Extract the (X, Y) coordinate from the center of the cell holding the provided text.  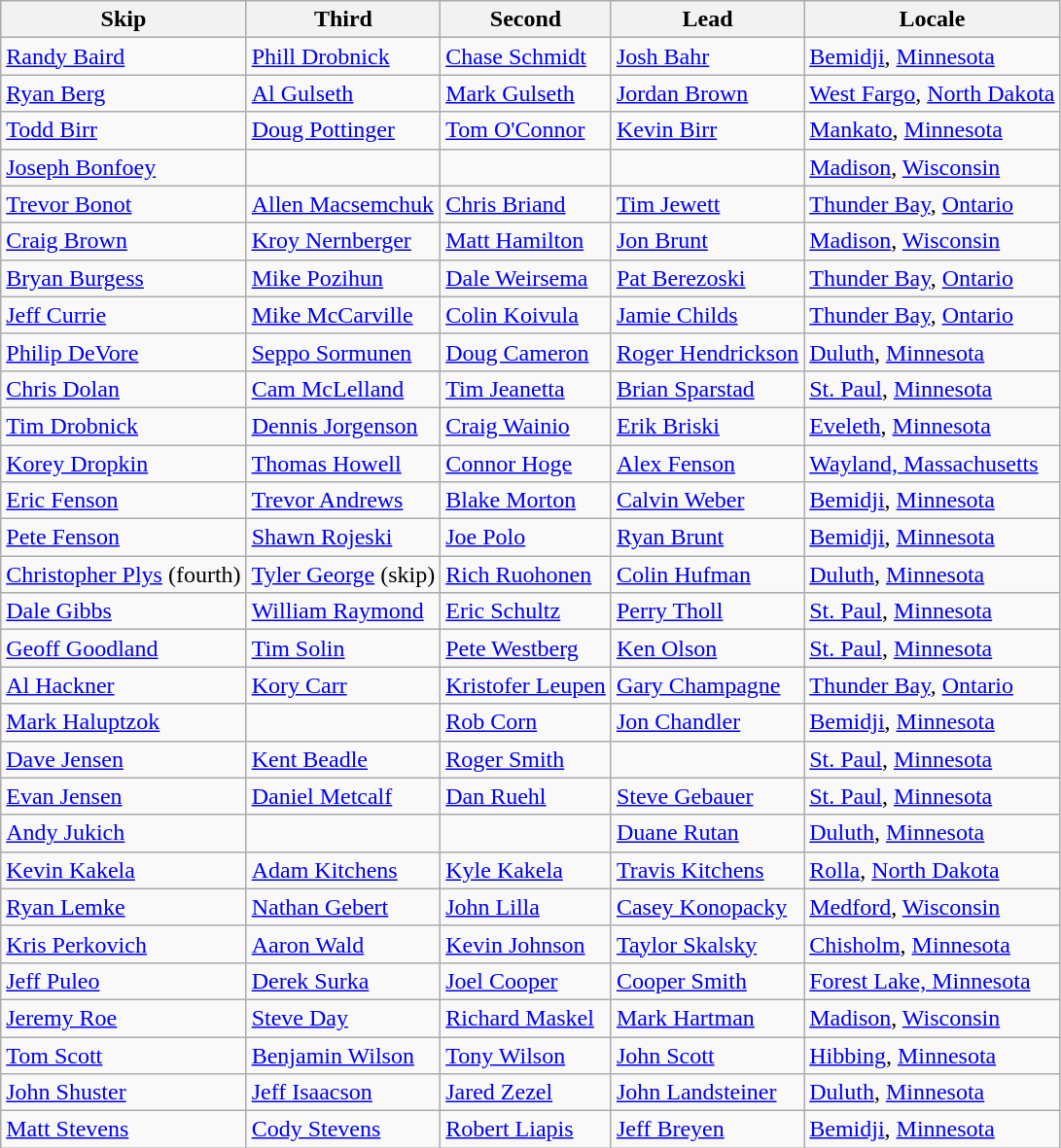
Casey Konopacky (707, 907)
Kevin Birr (707, 130)
Cody Stevens (343, 1130)
John Lilla (526, 907)
Al Gulseth (343, 93)
Lead (707, 19)
Kyle Kakela (526, 870)
Third (343, 19)
Randy Baird (124, 56)
Eric Schultz (526, 611)
Ryan Lemke (124, 907)
Tim Solin (343, 648)
Kroy Nernberger (343, 241)
Dave Jensen (124, 759)
Tim Jeanetta (526, 389)
Chisholm, Minnesota (932, 944)
Matt Hamilton (526, 241)
Derek Surka (343, 981)
Tim Jewett (707, 204)
Pat Berezoski (707, 278)
Jon Chandler (707, 722)
Trevor Bonot (124, 204)
Shawn Rojeski (343, 538)
Kevin Johnson (526, 944)
Mankato, Minnesota (932, 130)
Forest Lake, Minnesota (932, 981)
Pete Fenson (124, 538)
Tom Scott (124, 1055)
Joseph Bonfoey (124, 167)
Gary Champagne (707, 685)
Josh Bahr (707, 56)
Roger Smith (526, 759)
Allen Macsemchuk (343, 204)
Rich Ruohonen (526, 574)
Steve Gebauer (707, 796)
Jamie Childs (707, 315)
Eric Fenson (124, 501)
Robert Liapis (526, 1130)
Jeff Puleo (124, 981)
Dale Gibbs (124, 611)
Perry Tholl (707, 611)
John Shuster (124, 1093)
Todd Birr (124, 130)
Andy Jukich (124, 833)
Thomas Howell (343, 464)
Philip DeVore (124, 352)
Evan Jensen (124, 796)
Kristofer Leupen (526, 685)
Joe Polo (526, 538)
West Fargo, North Dakota (932, 93)
Jeremy Roe (124, 1018)
Craig Wainio (526, 426)
Korey Dropkin (124, 464)
Mark Hartman (707, 1018)
Cam McLelland (343, 389)
Ryan Brunt (707, 538)
Roger Hendrickson (707, 352)
Phill Drobnick (343, 56)
Travis Kitchens (707, 870)
Matt Stevens (124, 1130)
Duane Rutan (707, 833)
Mark Haluptzok (124, 722)
Al Hackner (124, 685)
Cooper Smith (707, 981)
Aaron Wald (343, 944)
Dennis Jorgenson (343, 426)
Blake Morton (526, 501)
Daniel Metcalf (343, 796)
Jeff Isaacson (343, 1093)
Nathan Gebert (343, 907)
Dan Ruehl (526, 796)
Medford, Wisconsin (932, 907)
Steve Day (343, 1018)
Chase Schmidt (526, 56)
Mark Gulseth (526, 93)
Benjamin Wilson (343, 1055)
Eveleth, Minnesota (932, 426)
Tim Drobnick (124, 426)
Connor Hoge (526, 464)
Jeff Currie (124, 315)
Craig Brown (124, 241)
Jon Brunt (707, 241)
Doug Pottinger (343, 130)
Calvin Weber (707, 501)
Kent Beadle (343, 759)
Tony Wilson (526, 1055)
Pete Westberg (526, 648)
Colin Koivula (526, 315)
Second (526, 19)
Joel Cooper (526, 981)
Mike Pozihun (343, 278)
John Scott (707, 1055)
Geoff Goodland (124, 648)
Wayland, Massachusetts (932, 464)
Bryan Burgess (124, 278)
Chris Briand (526, 204)
Rolla, North Dakota (932, 870)
Trevor Andrews (343, 501)
Ryan Berg (124, 93)
Mike McCarville (343, 315)
Jared Zezel (526, 1093)
Doug Cameron (526, 352)
Jordan Brown (707, 93)
Kory Carr (343, 685)
Seppo Sormunen (343, 352)
Kris Perkovich (124, 944)
William Raymond (343, 611)
Tom O'Connor (526, 130)
Hibbing, Minnesota (932, 1055)
Adam Kitchens (343, 870)
Locale (932, 19)
Tyler George (skip) (343, 574)
Taylor Skalsky (707, 944)
Chris Dolan (124, 389)
Ken Olson (707, 648)
Brian Sparstad (707, 389)
Erik Briski (707, 426)
Jeff Breyen (707, 1130)
Kevin Kakela (124, 870)
Christopher Plys (fourth) (124, 574)
Colin Hufman (707, 574)
Alex Fenson (707, 464)
John Landsteiner (707, 1093)
Richard Maskel (526, 1018)
Skip (124, 19)
Dale Weirsema (526, 278)
Rob Corn (526, 722)
